Determine the (X, Y) coordinate at the center of the cell enclosing the given text.  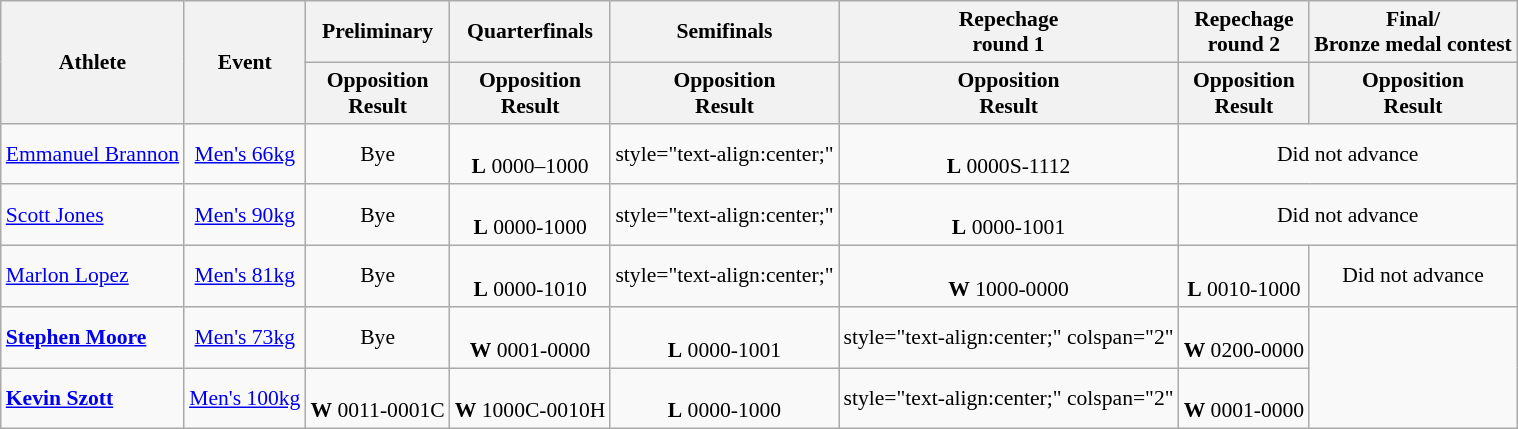
Men's 81kg (244, 276)
Semifinals (724, 32)
Men's 90kg (244, 216)
W 1000C-0010H (530, 398)
Event (244, 62)
L 0000–1000 (530, 154)
Kevin Szott (92, 398)
Men's 73kg (244, 338)
L 0000-1010 (530, 276)
W 0200-0000 (1244, 338)
Marlon Lopez (92, 276)
Scott Jones (92, 216)
Repechage round 1 (1009, 32)
Quarterfinals (530, 32)
Final/Bronze medal contest (1413, 32)
Emmanuel Brannon (92, 154)
W 1000-0000 (1009, 276)
L 0000S-1112 (1009, 154)
Stephen Moore (92, 338)
Repechage round 2 (1244, 32)
Men's 66kg (244, 154)
Athlete (92, 62)
Men's 100kg (244, 398)
W 0011-0001C (377, 398)
L 0010-1000 (1244, 276)
Preliminary (377, 32)
